Determine the [x, y] coordinate at the center of the cell enclosing the given text.  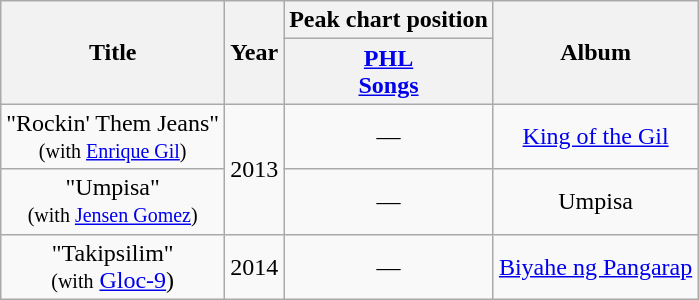
Peak chart position [389, 20]
Year [254, 52]
PHLSongs [389, 72]
2014 [254, 266]
Album [595, 52]
Title [113, 52]
Biyahe ng Pangarap [595, 266]
"Takipsilim"(with Gloc-9) [113, 266]
"Rockin' Them Jeans"(with Enrique Gil) [113, 136]
2013 [254, 169]
Umpisa [595, 202]
"Umpisa"(with Jensen Gomez) [113, 202]
King of the Gil [595, 136]
